Return the [X, Y] coordinate for the center point of the cell that contains the specified text.  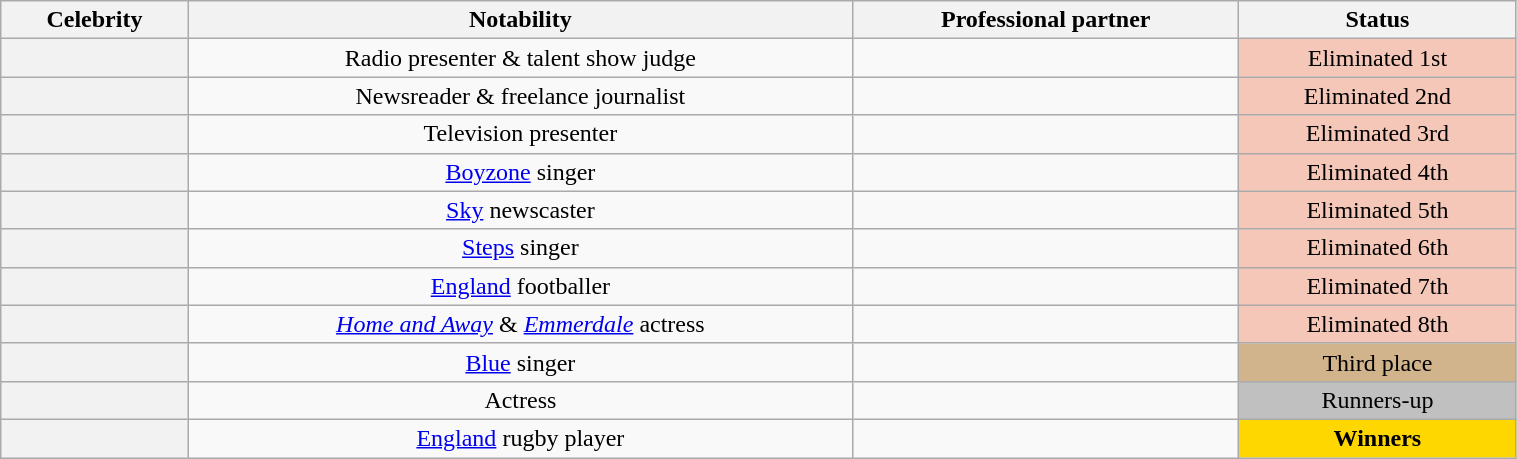
Radio presenter & talent show judge [520, 58]
Blue singer [520, 362]
Celebrity [94, 20]
England rugby player [520, 438]
Sky newscaster [520, 210]
England footballer [520, 286]
Runners-up [1378, 400]
Eliminated 4th [1378, 172]
Home and Away & Emmerdale actress [520, 324]
Actress [520, 400]
Eliminated 1st [1378, 58]
Boyzone singer [520, 172]
Newsreader & freelance journalist [520, 96]
Eliminated 3rd [1378, 134]
Eliminated 7th [1378, 286]
Status [1378, 20]
Television presenter [520, 134]
Professional partner [1046, 20]
Eliminated 5th [1378, 210]
Third place [1378, 362]
Eliminated 8th [1378, 324]
Eliminated 2nd [1378, 96]
Eliminated 6th [1378, 248]
Winners [1378, 438]
Notability [520, 20]
Steps singer [520, 248]
